Capture the cell that displays the provided text and extract its (X, Y) central coordinate. 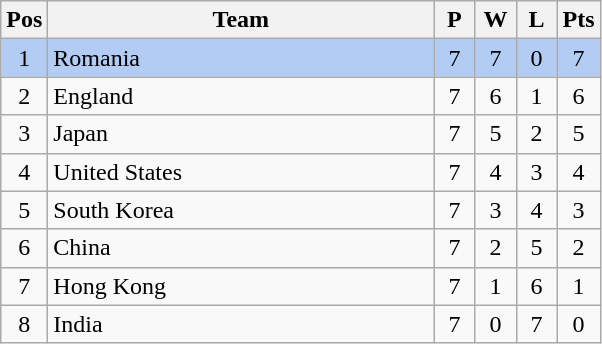
Romania (241, 58)
W (496, 20)
Pts (578, 20)
United States (241, 172)
Team (241, 20)
Hong Kong (241, 286)
India (241, 324)
L (536, 20)
South Korea (241, 210)
P (454, 20)
Pos (24, 20)
China (241, 248)
8 (24, 324)
Japan (241, 134)
England (241, 96)
